Capture the cell that displays the provided text and extract its (x, y) central coordinate. 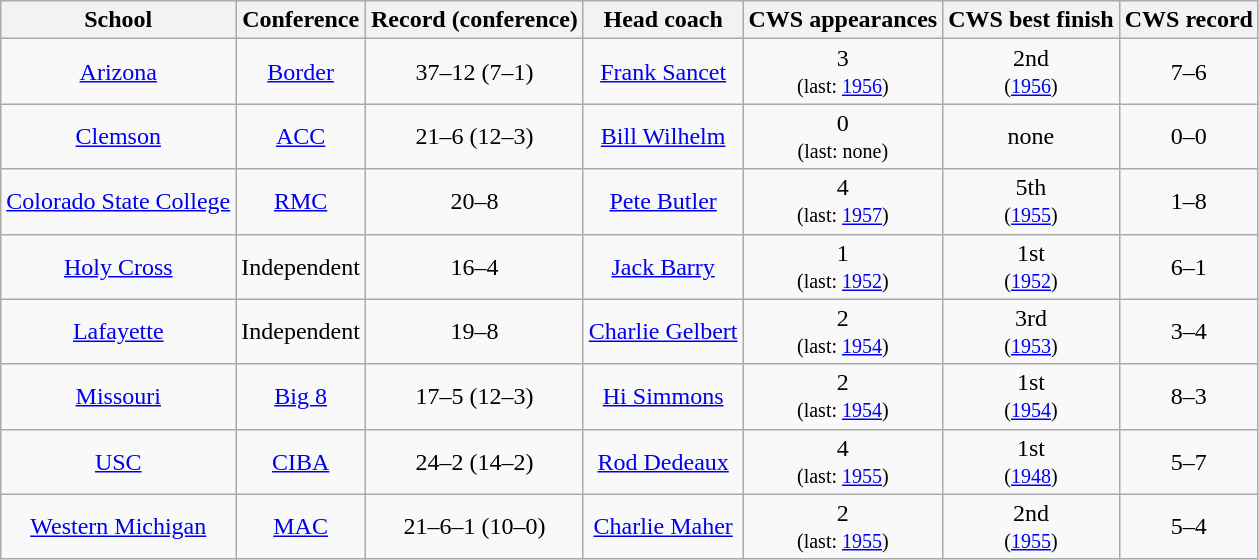
CWS record (1188, 20)
CWS best finish (1031, 20)
0(last: none) (843, 136)
Border (301, 72)
Arizona (118, 72)
Holy Cross (118, 266)
1st(1952) (1031, 266)
17–5 (12–3) (474, 396)
6–1 (1188, 266)
37–12 (7–1) (474, 72)
21–6 (12–3) (474, 136)
Jack Barry (663, 266)
Frank Sancet (663, 72)
3rd(1953) (1031, 332)
Missouri (118, 396)
Clemson (118, 136)
Head coach (663, 20)
Big 8 (301, 396)
5–7 (1188, 462)
1st(1948) (1031, 462)
none (1031, 136)
Hi Simmons (663, 396)
5th(1955) (1031, 202)
0–0 (1188, 136)
Charlie Maher (663, 526)
CWS appearances (843, 20)
Charlie Gelbert (663, 332)
Rod Dedeaux (663, 462)
1st(1954) (1031, 396)
19–8 (474, 332)
Pete Butler (663, 202)
4(last: 1957) (843, 202)
MAC (301, 526)
21–6–1 (10–0) (474, 526)
8–3 (1188, 396)
Record (conference) (474, 20)
7–6 (1188, 72)
Bill Wilhelm (663, 136)
2nd(1956) (1031, 72)
USC (118, 462)
24–2 (14–2) (474, 462)
1(last: 1952) (843, 266)
Conference (301, 20)
CIBA (301, 462)
3–4 (1188, 332)
20–8 (474, 202)
Western Michigan (118, 526)
RMC (301, 202)
2(last: 1955) (843, 526)
5–4 (1188, 526)
1–8 (1188, 202)
School (118, 20)
ACC (301, 136)
Lafayette (118, 332)
2nd(1955) (1031, 526)
3(last: 1956) (843, 72)
4(last: 1955) (843, 462)
Colorado State College (118, 202)
16–4 (474, 266)
